Return the (x, y) coordinate for the center point of the cell that contains the specified text.  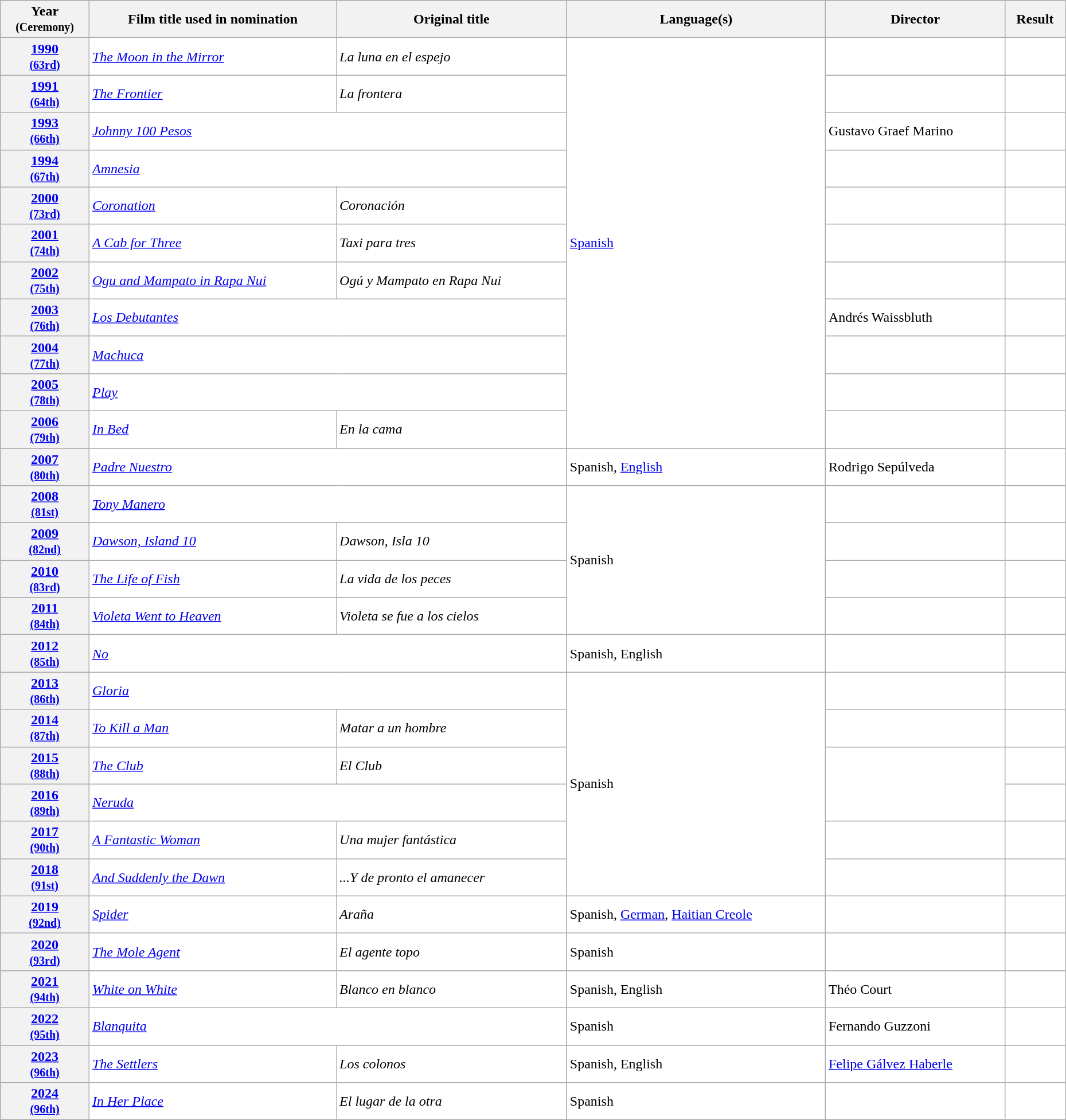
2019(92nd) (45, 914)
Araña (452, 914)
A Cab for Three (212, 243)
Andrés Waissbluth (915, 318)
Play (328, 392)
Coronación (452, 205)
Violeta Went to Heaven (212, 616)
Blanquita (328, 1027)
Los Debutantes (328, 318)
Fernando Guzzoni (915, 1027)
2007(80th) (45, 467)
Dawson, Isla 10 (452, 541)
No (328, 654)
2001(74th) (45, 243)
The Mole Agent (212, 952)
2013(86th) (45, 690)
2015(88th) (45, 765)
2017(90th) (45, 840)
Blanco en blanco (452, 989)
Rodrigo Sepúlveda (915, 467)
Original title (452, 19)
The Frontier (212, 94)
Year(Ceremony) (45, 19)
Gloria (328, 690)
Machuca (328, 354)
In Her Place (212, 1101)
2000(73rd) (45, 205)
Neruda (328, 803)
Coronation (212, 205)
Dawson, Island 10 (212, 541)
To Kill a Man (212, 728)
1993(66th) (45, 131)
2008(81st) (45, 505)
2003(76th) (45, 318)
La luna en el espejo (452, 56)
1991(64th) (45, 94)
2002(75th) (45, 280)
And Suddenly the Dawn (212, 877)
En la cama (452, 429)
Johnny 100 Pesos (328, 131)
Padre Nuestro (328, 467)
1990(63rd) (45, 56)
2012(85th) (45, 654)
2016(89th) (45, 803)
Una mujer fantástica (452, 840)
El lugar de la otra (452, 1101)
El Club (452, 765)
Felipe Gálvez Haberle (915, 1063)
The Life of Fish (212, 579)
Spanish, German, Haitian Creole (696, 914)
2006(79th) (45, 429)
2024(96th) (45, 1101)
Film title used in nomination (212, 19)
A Fantastic Woman (212, 840)
2018(91st) (45, 877)
2009(82nd) (45, 541)
Tony Manero (328, 505)
2005(78th) (45, 392)
Taxi para tres (452, 243)
2021(94th) (45, 989)
2022(95th) (45, 1027)
The Settlers (212, 1063)
Result (1034, 19)
Ogú y Mampato en Rapa Nui (452, 280)
Amnesia (328, 169)
In Bed (212, 429)
Matar a un hombre (452, 728)
Director (915, 19)
Los colonos (452, 1063)
...Y de pronto el amanecer (452, 877)
2023(96th) (45, 1063)
La vida de los peces (452, 579)
2004(77th) (45, 354)
The Moon in the Mirror (212, 56)
The Club (212, 765)
La frontera (452, 94)
Ogu and Mampato in Rapa Nui (212, 280)
Gustavo Graef Marino (915, 131)
2020(93rd) (45, 952)
Violeta se fue a los cielos (452, 616)
Spider (212, 914)
2014(87th) (45, 728)
Language(s) (696, 19)
White on White (212, 989)
El agente topo (452, 952)
Théo Court (915, 989)
2011(84th) (45, 616)
1994(67th) (45, 169)
2010(83rd) (45, 579)
